Return the [X, Y] coordinate for the center point of the cell that contains the specified text.  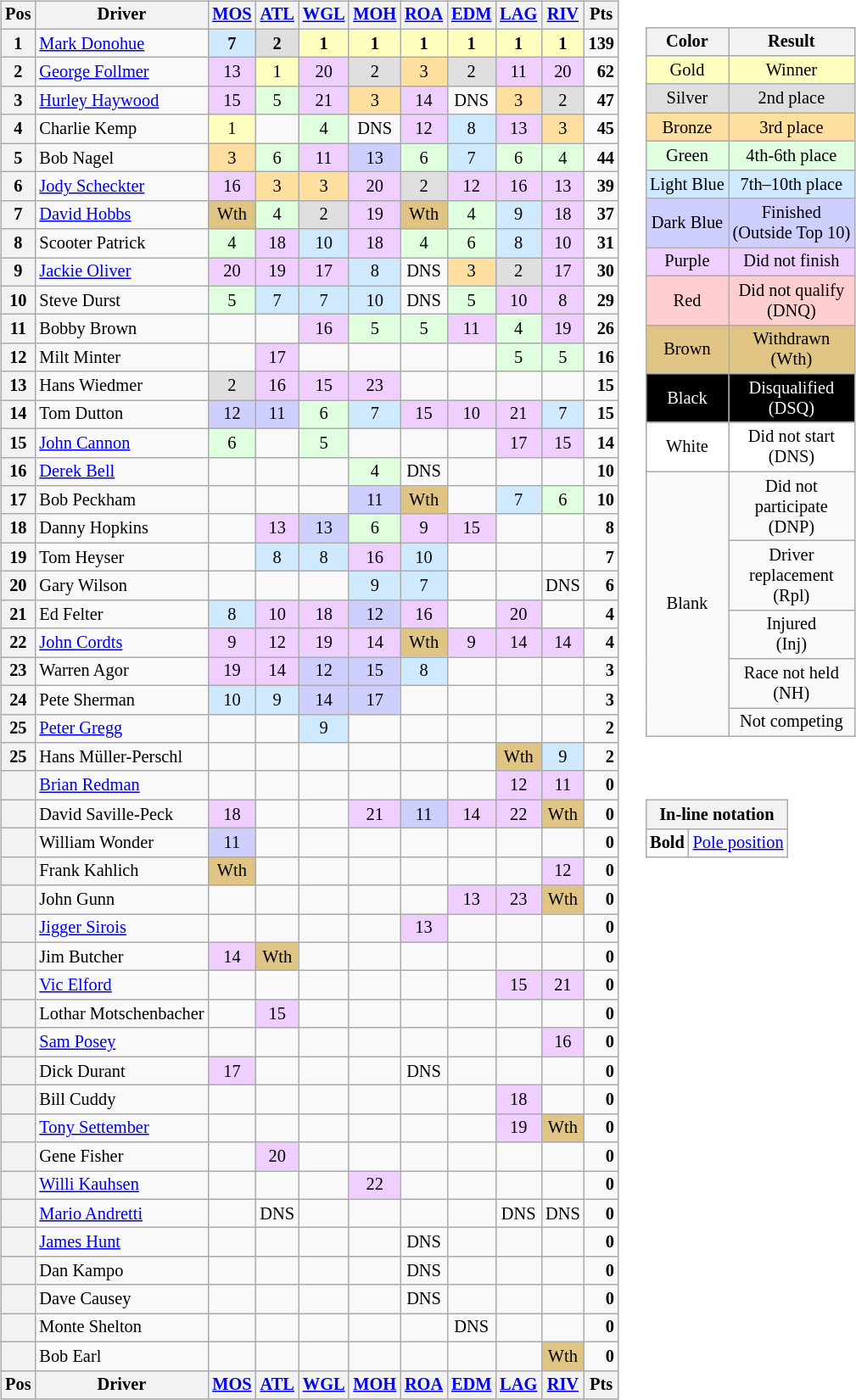
Gene Fisher [121, 1157]
Tom Dutton [121, 415]
Vic Elford [121, 985]
Disqualified(DSQ) [792, 399]
David Saville-Peck [121, 814]
Dave Causey [121, 1299]
Bob Earl [121, 1356]
Not competing [792, 722]
Bob Nagel [121, 158]
Hans Müller-Perschl [121, 757]
Brown [687, 349]
Frank Kahlich [121, 871]
Hans Wiedmer [121, 386]
62 [601, 72]
Peter Gregg [121, 728]
Bill Cuddy [121, 1100]
David Hobbs [121, 215]
Did not start(DNS) [792, 447]
Jigger Sirois [121, 929]
In-line notation [716, 815]
Result [792, 42]
Injured(Inj) [792, 634]
44 [601, 158]
29 [601, 300]
White [687, 447]
Tom Heyser [121, 557]
Color [687, 42]
45 [601, 129]
Danny Hopkins [121, 528]
Red [687, 300]
Did not qualify(DNQ) [792, 300]
Ed Felter [121, 614]
Jody Scheckter [121, 187]
Winner [792, 70]
Silver [687, 98]
Tony Settember [121, 1128]
Lothar Motschenbacher [121, 1014]
John Cordts [121, 643]
Pole position [738, 843]
2nd place [792, 98]
William Wonder [121, 843]
Bob Peckham [121, 500]
Driverreplacement(Rpl) [792, 576]
3rd place [792, 127]
Monte Shelton [121, 1328]
Black [687, 399]
Brian Redman [121, 785]
Willi Kauhsen [121, 1185]
24 [18, 700]
Dark Blue [687, 223]
Warren Agor [121, 672]
39 [601, 187]
26 [601, 329]
47 [601, 101]
Gary Wilson [121, 586]
Dan Kampo [121, 1271]
Dick Durant [121, 1071]
In-line notation Bold Pole position [750, 817]
Race not held(NH) [792, 683]
Green [687, 156]
Derek Bell [121, 471]
Jim Butcher [121, 957]
Pete Sherman [121, 700]
30 [601, 272]
Bronze [687, 127]
Milt Minter [121, 358]
Mark Donohue [121, 43]
Did not finish [792, 262]
Purple [687, 262]
Hurley Haywood [121, 101]
Did notparticipate(DNP) [792, 506]
139 [601, 43]
Charlie Kemp [121, 129]
Jackie Oliver [121, 272]
Withdrawn(Wth) [792, 349]
7th–10th place [792, 184]
John Cannon [121, 443]
Steve Durst [121, 300]
4th-6th place [792, 156]
Blank [687, 604]
Finished(Outside Top 10) [792, 223]
Bobby Brown [121, 329]
John Gunn [121, 900]
James Hunt [121, 1242]
George Follmer [121, 72]
Gold [687, 70]
Bold [667, 843]
Scooter Patrick [121, 243]
31 [601, 243]
Sam Posey [121, 1042]
Light Blue [687, 184]
Mario Andretti [121, 1213]
37 [601, 215]
